Capture the cell that displays the provided text and extract its [X, Y] central coordinate. 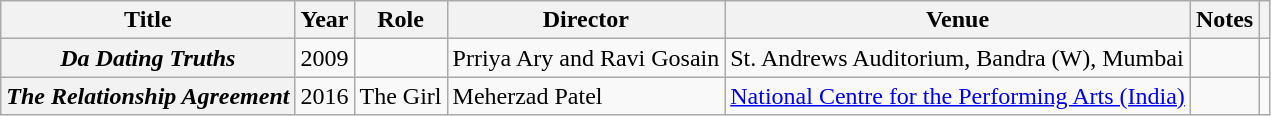
2009 [324, 58]
National Centre for the Performing Arts (India) [958, 96]
Prriya Ary and Ravi Gosain [586, 58]
Venue [958, 20]
St. Andrews Auditorium, Bandra (W), Mumbai [958, 58]
Notes [1224, 20]
Year [324, 20]
The Relationship Agreement [148, 96]
Title [148, 20]
Role [400, 20]
Da Dating Truths [148, 58]
2016 [324, 96]
Meherzad Patel [586, 96]
The Girl [400, 96]
Director [586, 20]
